Output the (x, y) coordinate of the center of the cell containing the given text.  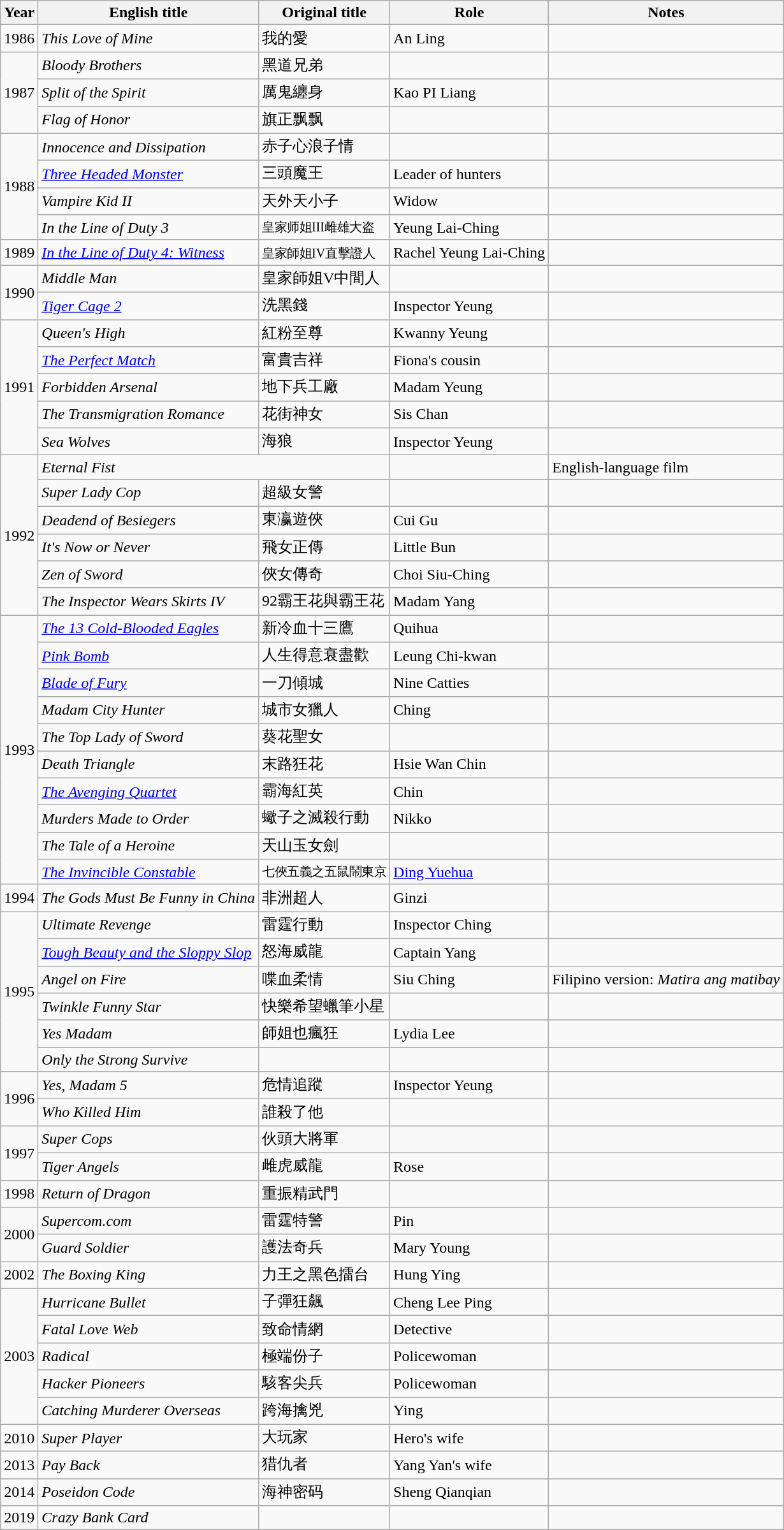
1996 (19, 1099)
Madam Yang (469, 602)
English title (149, 13)
Captain Yang (469, 952)
七俠五義之五鼠鬧東京 (324, 872)
我的愛 (324, 38)
Pay Back (149, 1465)
2014 (19, 1492)
師姐也瘋狂 (324, 1034)
Nine Catties (469, 683)
English-language film (666, 467)
1988 (19, 186)
跨海擒兇 (324, 1411)
Poseidon Code (149, 1492)
The Transmigration Romance (149, 414)
超級女警 (324, 493)
Forbidden Arsenal (149, 388)
怒海威龍 (324, 952)
Three Headed Monster (149, 175)
1986 (19, 38)
誰殺了他 (324, 1112)
Original title (324, 13)
城市女獵人 (324, 710)
Only the Strong Survive (149, 1060)
新冷血十三鷹 (324, 629)
Pink Bomb (149, 655)
The 13 Cold-Blooded Eagles (149, 629)
猎仇者 (324, 1465)
1992 (19, 535)
Radical (149, 1357)
Yes, Madam 5 (149, 1085)
The Invincible Constable (149, 872)
Hung Ying (469, 1275)
重振精武門 (324, 1193)
伙頭大將軍 (324, 1140)
喋血柔情 (324, 979)
皇家師姐V中間人 (324, 279)
Split of the Spirit (149, 93)
駭客尖兵 (324, 1383)
雷霆行動 (324, 926)
Rose (469, 1167)
危情追蹤 (324, 1085)
2000 (19, 1234)
Hacker Pioneers (149, 1383)
Bloody Brothers (149, 65)
Role (469, 13)
Queen's High (149, 333)
An Ling (469, 38)
1990 (19, 292)
Angel on Fire (149, 979)
Murders Made to Order (149, 819)
Fiona's cousin (469, 361)
It's Now or Never (149, 547)
1987 (19, 92)
Ying (469, 1411)
Death Triangle (149, 765)
Madam Yeung (469, 388)
Mary Young (469, 1248)
三頭魔王 (324, 175)
Lydia Lee (469, 1034)
Who Killed Him (149, 1112)
Quihua (469, 629)
1993 (19, 750)
雷霆特警 (324, 1221)
Siu Ching (469, 979)
Choi Siu-Ching (469, 575)
末路狂花 (324, 765)
Widow (469, 201)
This Love of Mine (149, 38)
Hurricane Bullet (149, 1302)
Sis Chan (469, 414)
The Top Lady of Sword (149, 737)
非洲超人 (324, 898)
In the Line of Duty 4: Witness (149, 252)
極端份子 (324, 1357)
Kao PI Liang (469, 93)
Deadend of Besiegers (149, 520)
Ching (469, 710)
Kwanny Yeung (469, 333)
Crazy Bank Card (149, 1518)
旗正飘飘 (324, 120)
Ginzi (469, 898)
飛女正傳 (324, 547)
2010 (19, 1438)
Sea Wolves (149, 441)
富貴吉祥 (324, 361)
Chin (469, 792)
人生得意衰盡歡 (324, 655)
1994 (19, 898)
Tiger Cage 2 (149, 306)
黑道兄弟 (324, 65)
快樂希望蠟筆小星 (324, 1007)
霸海紅英 (324, 792)
蠍子之滅殺行動 (324, 819)
Vampire Kid II (149, 201)
俠女傳奇 (324, 575)
2013 (19, 1465)
皇家師姐IV直擊證人 (324, 252)
The Avenging Quartet (149, 792)
一刀傾城 (324, 683)
1997 (19, 1153)
Zen of Sword (149, 575)
Leader of hunters (469, 175)
Super Cops (149, 1140)
Super Player (149, 1438)
Nikko (469, 819)
The Tale of a Heroine (149, 845)
In the Line of Duty 3 (149, 228)
Pin (469, 1221)
The Inspector Wears Skirts IV (149, 602)
1995 (19, 992)
1989 (19, 252)
Ding Yuehua (469, 872)
海狼 (324, 441)
Yeung Lai-Ching (469, 228)
護法奇兵 (324, 1248)
Leung Chi-kwan (469, 655)
Little Bun (469, 547)
天外天小子 (324, 201)
力王之黑色擂台 (324, 1275)
2002 (19, 1275)
天山玉女劍 (324, 845)
Hero's wife (469, 1438)
Notes (666, 13)
Rachel Yeung Lai-Ching (469, 252)
Ultimate Revenge (149, 926)
Inspector Ching (469, 926)
Cui Gu (469, 520)
Madam City Hunter (149, 710)
大玩家 (324, 1438)
Year (19, 13)
1998 (19, 1193)
花街神女 (324, 414)
致命情網 (324, 1330)
Innocence and Dissipation (149, 147)
The Perfect Match (149, 361)
洗黑錢 (324, 306)
92霸王花與霸王花 (324, 602)
Filipino version: Matira ang matibay (666, 979)
Tiger Angels (149, 1167)
皇家师姐III雌雄大盗 (324, 228)
Detective (469, 1330)
Super Lady Cop (149, 493)
Yes Madam (149, 1034)
Return of Dragon (149, 1193)
Flag of Honor (149, 120)
Tough Beauty and the Sloppy Slop (149, 952)
Guard Soldier (149, 1248)
厲鬼纏身 (324, 93)
赤子心浪子情 (324, 147)
Supercom.com (149, 1221)
Fatal Love Web (149, 1330)
Eternal Fist (214, 467)
Yang Yan's wife (469, 1465)
Middle Man (149, 279)
The Boxing King (149, 1275)
Catching Murderer Overseas (149, 1411)
子彈狂飆 (324, 1302)
2003 (19, 1357)
Twinkle Funny Star (149, 1007)
紅粉至尊 (324, 333)
2019 (19, 1518)
Hsie Wan Chin (469, 765)
東瀛遊俠 (324, 520)
雌虎威龍 (324, 1167)
Sheng Qianqian (469, 1492)
1991 (19, 388)
The Gods Must Be Funny in China (149, 898)
Cheng Lee Ping (469, 1302)
地下兵工廠 (324, 388)
Blade of Fury (149, 683)
海神密码 (324, 1492)
葵花聖女 (324, 737)
